Determine the [x, y] coordinate at the center of the cell enclosing the given text.  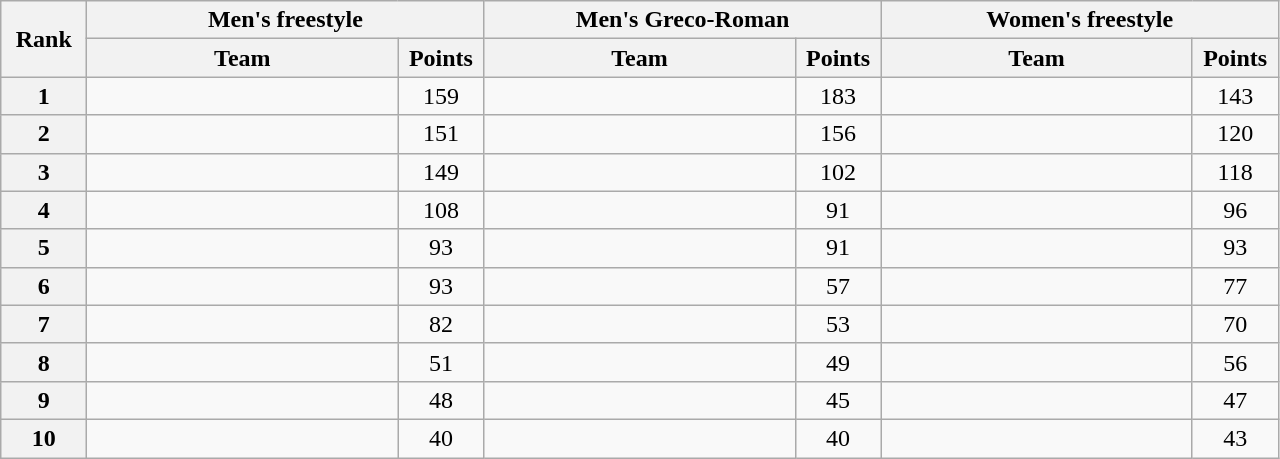
96 [1235, 210]
77 [1235, 286]
5 [44, 248]
Men's freestyle [286, 20]
7 [44, 324]
1 [44, 96]
82 [441, 324]
56 [1235, 362]
Rank [44, 39]
183 [838, 96]
48 [441, 400]
45 [838, 400]
8 [44, 362]
159 [441, 96]
Men's Greco-Roman [682, 20]
102 [838, 172]
120 [1235, 134]
143 [1235, 96]
2 [44, 134]
53 [838, 324]
3 [44, 172]
57 [838, 286]
118 [1235, 172]
108 [441, 210]
Women's freestyle [1080, 20]
47 [1235, 400]
4 [44, 210]
49 [838, 362]
43 [1235, 438]
70 [1235, 324]
6 [44, 286]
10 [44, 438]
151 [441, 134]
9 [44, 400]
156 [838, 134]
149 [441, 172]
51 [441, 362]
